Locate the cell with the specified text and output its [X, Y] center coordinate. 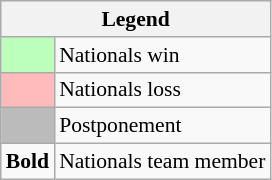
Nationals team member [162, 162]
Legend [136, 19]
Nationals loss [162, 90]
Postponement [162, 126]
Nationals win [162, 55]
Bold [28, 162]
